From the cell containing the given text, extract its center point as [X, Y] coordinate. 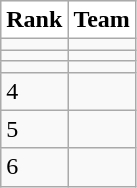
6 [34, 167]
Team [102, 20]
5 [34, 129]
4 [34, 91]
Rank [34, 20]
